Return the (X, Y) coordinate for the center point of the cell that contains the specified text.  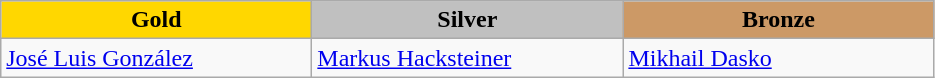
Mikhail Dasko (778, 58)
Bronze (778, 20)
Silver (468, 20)
Gold (156, 20)
José Luis González (156, 58)
Markus Hacksteiner (468, 58)
